Determine the (X, Y) coordinate at the center of the cell enclosing the given text.  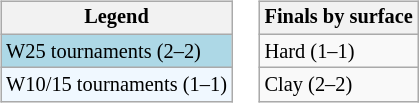
Legend (116, 18)
Hard (1–1) (339, 51)
Clay (2–2) (339, 85)
W25 tournaments (2–2) (116, 51)
W10/15 tournaments (1–1) (116, 85)
Finals by surface (339, 18)
